Output the (x, y) coordinate of the center of the cell containing the given text.  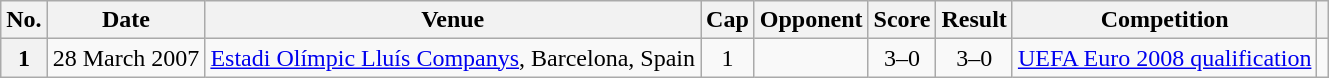
Result (974, 20)
UEFA Euro 2008 qualification (1164, 58)
Venue (453, 20)
Opponent (811, 20)
28 March 2007 (126, 58)
Competition (1164, 20)
Score (902, 20)
Date (126, 20)
No. (24, 20)
Cap (728, 20)
Estadi Olímpic Lluís Companys, Barcelona, Spain (453, 58)
